Scan for the cell matching the given text and deliver its [X, Y] coordinate at center. 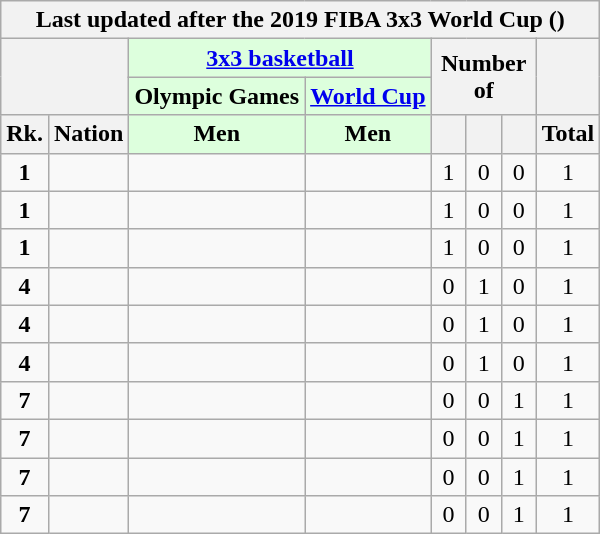
Last updated after the 2019 FIBA 3x3 World Cup () [300, 20]
3x3 basketball [280, 58]
Rk. [25, 134]
Number of [484, 77]
Total [568, 134]
Olympic Games [217, 96]
World Cup [368, 96]
Nation [88, 134]
